Provide the (X, Y) coordinate of the cell's center where the given text is located.  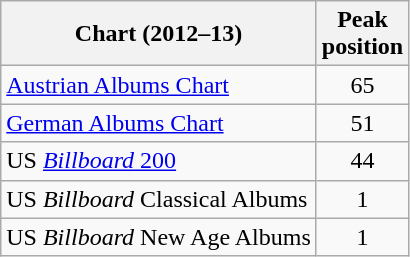
44 (362, 161)
Peakposition (362, 34)
51 (362, 123)
US Billboard Classical Albums (159, 199)
German Albums Chart (159, 123)
Chart (2012–13) (159, 34)
US Billboard New Age Albums (159, 237)
Austrian Albums Chart (159, 85)
US Billboard 200 (159, 161)
65 (362, 85)
